Determine the [x, y] coordinate at the center of the cell enclosing the given text.  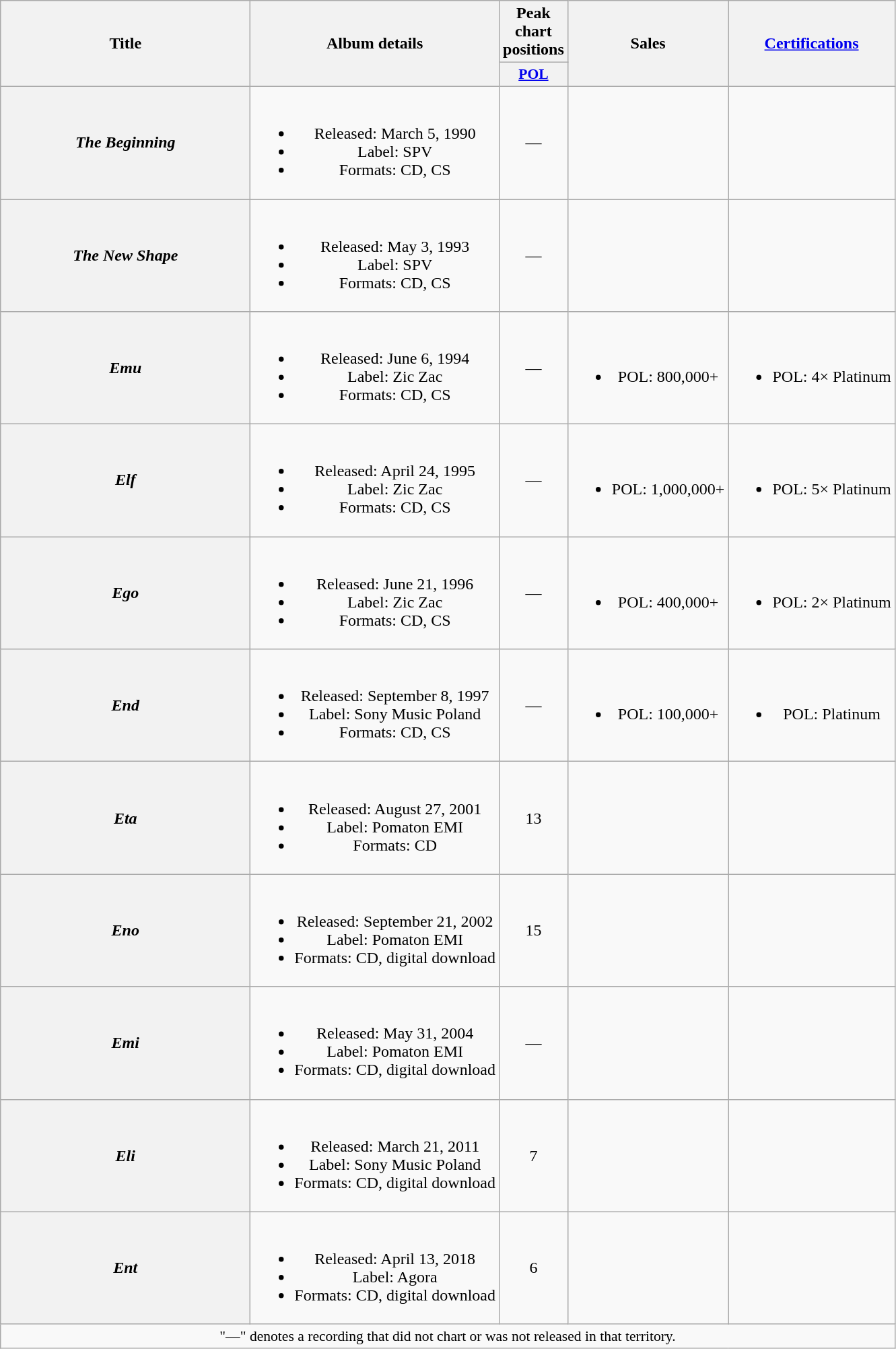
Released: April 13, 2018Label: AgoraFormats: CD, digital download [375, 1268]
Released: April 24, 1995Label: Zic ZacFormats: CD, CS [375, 481]
6 [534, 1268]
POL: 4× Platinum [812, 368]
POL: 1,000,000+ [648, 481]
13 [534, 818]
Emi [125, 1043]
"—" denotes a recording that did not chart or was not released in that territory. [448, 1336]
Released: May 31, 2004Label: Pomaton EMIFormats: CD, digital download [375, 1043]
Released: September 8, 1997Label: Sony Music PolandFormats: CD, CS [375, 706]
Ent [125, 1268]
The Beginning [125, 143]
POL: 800,000+ [648, 368]
POL: 5× Platinum [812, 481]
POL: 100,000+ [648, 706]
Title [125, 44]
Released: August 27, 2001Label: Pomaton EMIFormats: CD [375, 818]
Sales [648, 44]
Eli [125, 1156]
Released: March 5, 1990Label: SPVFormats: CD, CS [375, 143]
Ego [125, 593]
Released: June 21, 1996Label: Zic ZacFormats: CD, CS [375, 593]
The New Shape [125, 256]
Emu [125, 368]
Eta [125, 818]
Released: May 3, 1993Label: SPVFormats: CD, CS [375, 256]
7 [534, 1156]
POL [534, 75]
POL: Platinum [812, 706]
POL: 400,000+ [648, 593]
Released: June 6, 1994Label: Zic ZacFormats: CD, CS [375, 368]
End [125, 706]
Eno [125, 931]
Released: September 21, 2002Label: Pomaton EMIFormats: CD, digital download [375, 931]
POL: 2× Platinum [812, 593]
15 [534, 931]
Released: March 21, 2011Label: Sony Music PolandFormats: CD, digital download [375, 1156]
Certifications [812, 44]
Elf [125, 481]
Album details [375, 44]
Peak chart positions [534, 32]
